Output the [x, y] coordinate of the center of the cell containing the given text.  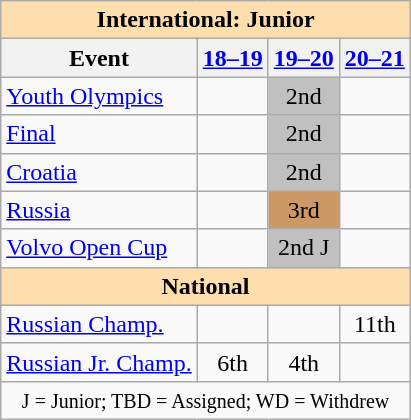
Russian Jr. Champ. [99, 362]
Croatia [99, 172]
4th [304, 362]
Russian Champ. [99, 324]
3rd [304, 210]
National [206, 286]
International: Junior [206, 20]
J = Junior; TBD = Assigned; WD = Withdrew [206, 400]
11th [374, 324]
6th [232, 362]
Event [99, 58]
Russia [99, 210]
Youth Olympics [99, 96]
20–21 [374, 58]
Final [99, 134]
19–20 [304, 58]
2nd J [304, 248]
18–19 [232, 58]
Volvo Open Cup [99, 248]
